Return the [x, y] coordinate for the center point of the cell that contains the specified text.  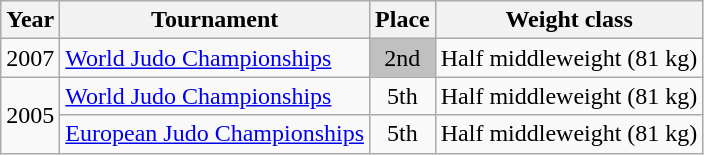
Tournament [215, 20]
Weight class [569, 20]
2nd [403, 58]
Place [403, 20]
2005 [30, 115]
European Judo Championships [215, 134]
Year [30, 20]
2007 [30, 58]
